Find where the given text appears and provide that cell's center as (x, y) coordinate. 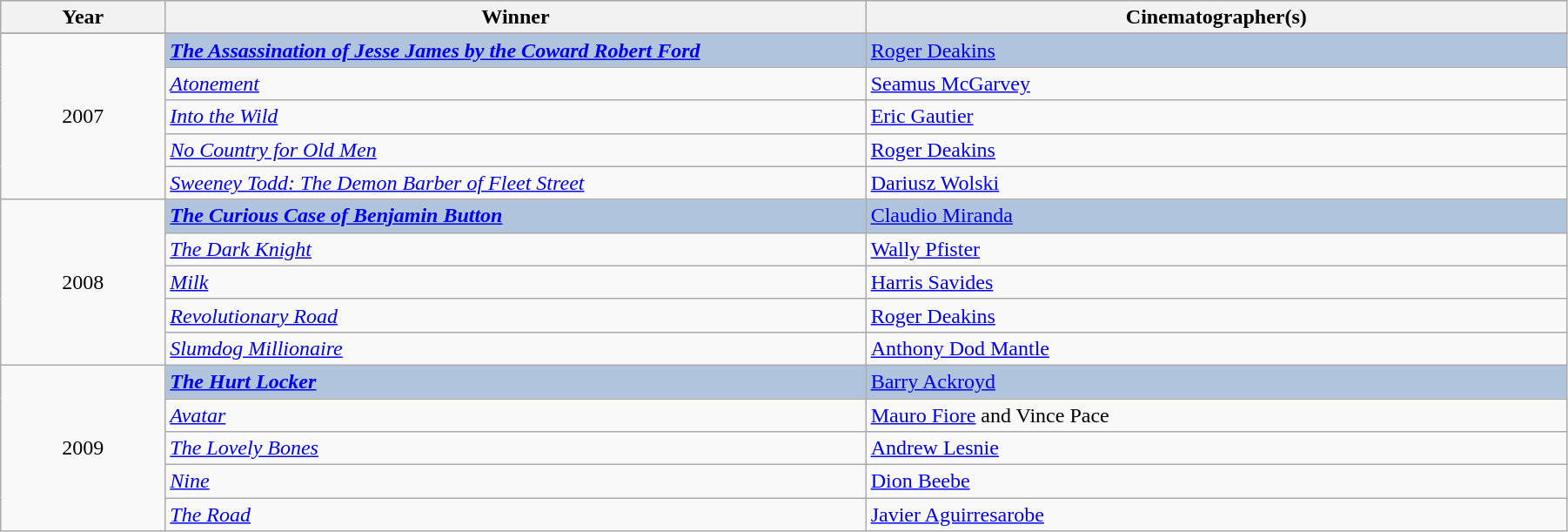
The Lovely Bones (515, 448)
The Assassination of Jesse James by the Coward Robert Ford (515, 51)
Seamus McGarvey (1216, 84)
Harris Savides (1216, 282)
The Hurt Locker (515, 381)
Winner (515, 17)
Atonement (515, 84)
Milk (515, 282)
Mauro Fiore and Vince Pace (1216, 415)
Avatar (515, 415)
The Curious Case of Benjamin Button (515, 216)
Sweeney Todd: The Demon Barber of Fleet Street (515, 183)
The Dark Knight (515, 249)
Year (84, 17)
Anthony Dod Mantle (1216, 348)
Wally Pfister (1216, 249)
Into the Wild (515, 117)
No Country for Old Men (515, 150)
Dariusz Wolski (1216, 183)
Barry Ackroyd (1216, 381)
Slumdog Millionaire (515, 348)
Javier Aguirresarobe (1216, 515)
Dion Beebe (1216, 481)
2007 (84, 117)
Nine (515, 481)
Revolutionary Road (515, 315)
Eric Gautier (1216, 117)
2009 (84, 448)
The Road (515, 515)
Andrew Lesnie (1216, 448)
2008 (84, 282)
Cinematographer(s) (1216, 17)
Claudio Miranda (1216, 216)
